Detect which cell encompasses the target text, then output its (x, y) center coordinate. 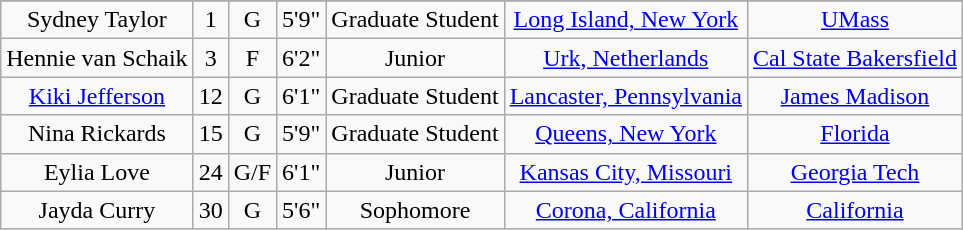
Lancaster, Pennsylvania (626, 96)
5'6" (302, 210)
15 (210, 134)
Sophomore (415, 210)
Florida (854, 134)
Jayda Curry (97, 210)
Hennie van Schaik (97, 58)
1 (210, 20)
Cal State Bakersfield (854, 58)
James Madison (854, 96)
30 (210, 210)
UMass (854, 20)
Kansas City, Missouri (626, 172)
Corona, California (626, 210)
Eylia Love (97, 172)
Queens, New York (626, 134)
Sydney Taylor (97, 20)
Georgia Tech (854, 172)
12 (210, 96)
3 (210, 58)
Kiki Jefferson (97, 96)
6'2" (302, 58)
G/F (252, 172)
Urk, Netherlands (626, 58)
24 (210, 172)
California (854, 210)
Long Island, New York (626, 20)
F (252, 58)
Nina Rickards (97, 134)
